Provide the [x, y] coordinate of the cell's center where the given text is located.  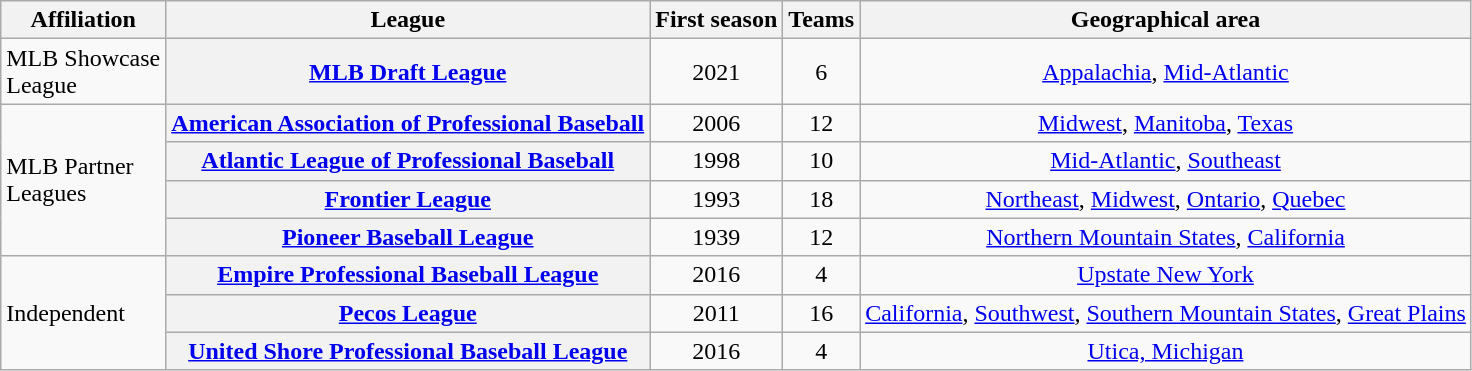
MLB ShowcaseLeague [84, 72]
18 [822, 199]
First season [716, 20]
Geographical area [1166, 20]
Independent [84, 313]
16 [822, 313]
Northern Mountain States, California [1166, 237]
Teams [822, 20]
1998 [716, 161]
Mid-Atlantic, Southeast [1166, 161]
Midwest, Manitoba, Texas [1166, 123]
California, Southwest, Southern Mountain States, Great Plains [1166, 313]
Empire Professional Baseball League [408, 275]
United Shore Professional Baseball League [408, 351]
Pecos League [408, 313]
Upstate New York [1166, 275]
10 [822, 161]
Affiliation [84, 20]
Northeast, Midwest, Ontario, Quebec [1166, 199]
2011 [716, 313]
2021 [716, 72]
Atlantic League of Professional Baseball [408, 161]
Frontier League [408, 199]
League [408, 20]
Pioneer Baseball League [408, 237]
Appalachia, Mid-Atlantic [1166, 72]
American Association of Professional Baseball [408, 123]
1993 [716, 199]
MLB PartnerLeagues [84, 180]
Utica, Michigan [1166, 351]
MLB Draft League [408, 72]
2006 [716, 123]
1939 [716, 237]
6 [822, 72]
